For the text-containing cell, return its midpoint in (X, Y) coordinate format. 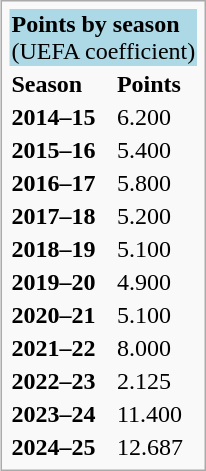
5.800 (156, 183)
5.400 (156, 150)
2016–17 (61, 183)
2020–21 (61, 315)
4.900 (156, 282)
Season (61, 84)
8.000 (156, 348)
2015–16 (61, 150)
2017–18 (61, 216)
2024–25 (61, 447)
12.687 (156, 447)
2021–22 (61, 348)
2022–23 (61, 381)
2019–20 (61, 282)
Points by season(UEFA coefficient) (104, 38)
2023–24 (61, 414)
2014–15 (61, 117)
5.200 (156, 216)
2.125 (156, 381)
2018–19 (61, 249)
6.200 (156, 117)
Points (156, 84)
11.400 (156, 414)
